Identify which cell holds the provided text, then report its (X, Y) central coordinate. 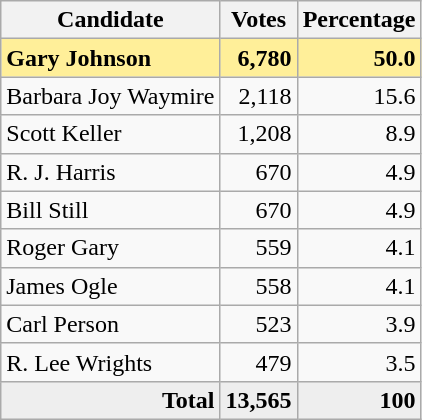
558 (258, 286)
3.5 (359, 362)
Total (110, 400)
6,780 (258, 58)
8.9 (359, 134)
Scott Keller (110, 134)
2,118 (258, 96)
559 (258, 248)
1,208 (258, 134)
Votes (258, 20)
3.9 (359, 324)
Carl Person (110, 324)
15.6 (359, 96)
Barbara Joy Waymire (110, 96)
13,565 (258, 400)
Percentage (359, 20)
50.0 (359, 58)
James Ogle (110, 286)
Roger Gary (110, 248)
Bill Still (110, 210)
R. Lee Wrights (110, 362)
Candidate (110, 20)
R. J. Harris (110, 172)
100 (359, 400)
Gary Johnson (110, 58)
523 (258, 324)
479 (258, 362)
